For the text-containing cell, return its midpoint in [X, Y] coordinate format. 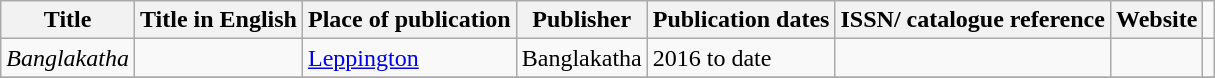
2016 to date [741, 58]
Leppington [409, 58]
Place of publication [409, 20]
Title [68, 20]
ISSN/ catalogue reference [972, 20]
Title in English [218, 20]
Website [1156, 20]
Publisher [582, 20]
Publication dates [741, 20]
